Search for the cell housing the specified text and yield its [X, Y] center coordinate. 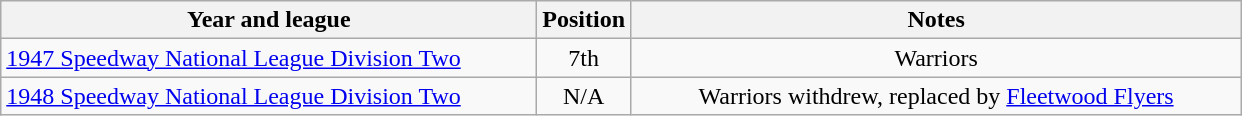
7th [584, 58]
1947 Speedway National League Division Two [269, 58]
Warriors [936, 58]
Year and league [269, 20]
Notes [936, 20]
N/A [584, 96]
1948 Speedway National League Division Two [269, 96]
Warriors withdrew, replaced by Fleetwood Flyers [936, 96]
Position [584, 20]
